Return [X, Y] of the center of cell containing provided text 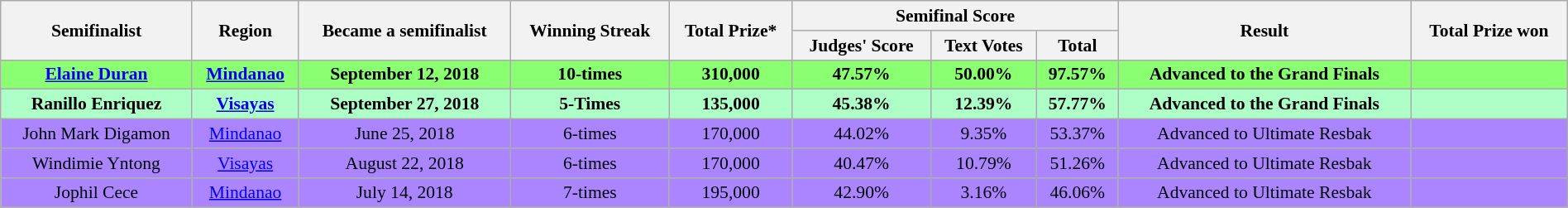
135,000 [731, 104]
Semifinalist [97, 30]
Windimie Yntong [97, 163]
10.79% [983, 163]
Text Votes [983, 46]
Semifinal Score [955, 16]
7-times [590, 193]
Result [1264, 30]
53.37% [1078, 134]
August 22, 2018 [405, 163]
Total Prize* [731, 30]
Ranillo Enriquez [97, 104]
9.35% [983, 134]
Elaine Duran [97, 75]
John Mark Digamon [97, 134]
50.00% [983, 75]
Region [245, 30]
46.06% [1078, 193]
Jophil Cece [97, 193]
42.90% [862, 193]
June 25, 2018 [405, 134]
Total Prize won [1489, 30]
10-times [590, 75]
Winning Streak [590, 30]
310,000 [731, 75]
July 14, 2018 [405, 193]
Judges' Score [862, 46]
Became a semifinalist [405, 30]
3.16% [983, 193]
51.26% [1078, 163]
September 12, 2018 [405, 75]
5-Times [590, 104]
97.57% [1078, 75]
40.47% [862, 163]
57.77% [1078, 104]
Total [1078, 46]
45.38% [862, 104]
47.57% [862, 75]
12.39% [983, 104]
195,000 [731, 193]
44.02% [862, 134]
September 27, 2018 [405, 104]
